Scan for the cell matching the given text and deliver its [X, Y] coordinate at center. 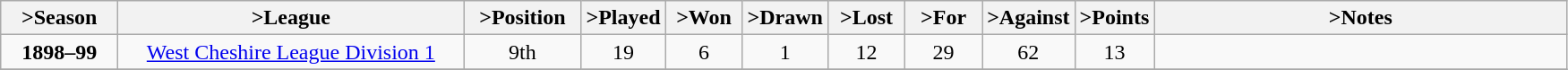
>Points [1114, 18]
>Notes [1361, 18]
9th [523, 52]
29 [944, 52]
>Won [704, 18]
1 [784, 52]
>League [291, 18]
>Lost [866, 18]
19 [623, 52]
>Season [59, 18]
West Cheshire League Division 1 [291, 52]
>Drawn [784, 18]
>For [944, 18]
6 [704, 52]
>Played [623, 18]
13 [1114, 52]
1898–99 [59, 52]
12 [866, 52]
>Position [523, 18]
>Against [1028, 18]
62 [1028, 52]
